From the cell containing the given text, extract its center point as [x, y] coordinate. 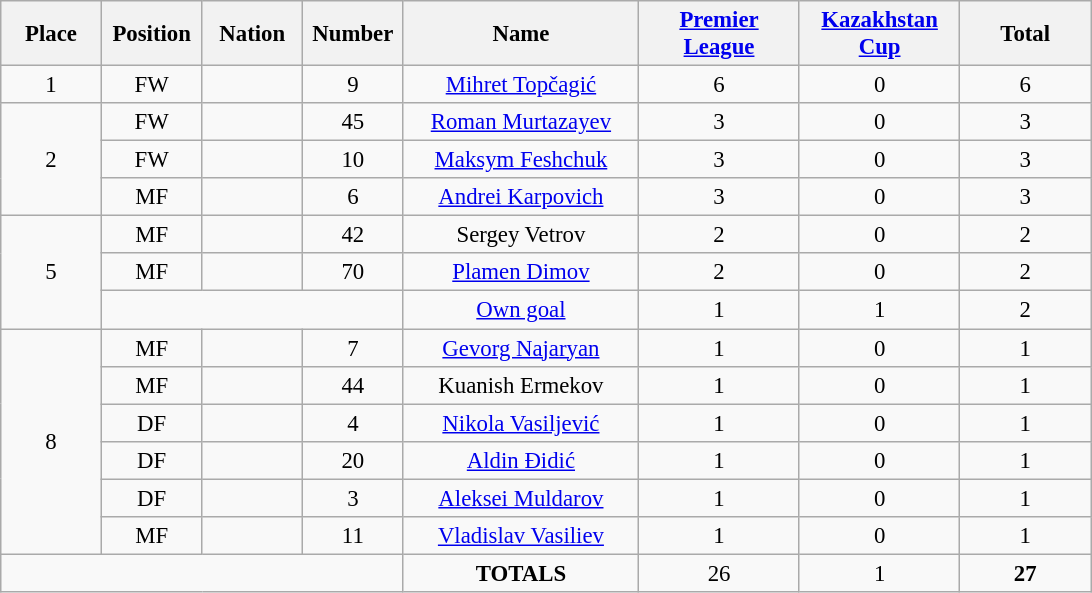
Gevorg Najaryan [521, 348]
Premier League [720, 34]
10 [354, 160]
5 [52, 272]
7 [354, 348]
45 [354, 122]
11 [354, 536]
Place [52, 34]
27 [1026, 573]
4 [354, 423]
Total [1026, 34]
44 [354, 385]
9 [354, 85]
Maksym Feshchuk [521, 160]
42 [354, 235]
Name [521, 34]
8 [52, 442]
Nikola Vasiljević [521, 423]
Kuanish Ermekov [521, 385]
Roman Murtazayev [521, 122]
26 [720, 573]
Own goal [521, 310]
Kazakhstan Cup [880, 34]
20 [354, 460]
Aldin Đidić [521, 460]
Position [152, 34]
Nation [252, 34]
Plamen Dimov [521, 273]
Sergey Vetrov [521, 235]
Andrei Karpovich [521, 197]
Vladislav Vasiliev [521, 536]
Aleksei Muldarov [521, 498]
TOTALS [521, 573]
Number [354, 34]
Mihret Topčagić [521, 85]
70 [354, 273]
